Return the (x, y) coordinate for the center point of the cell that contains the specified text.  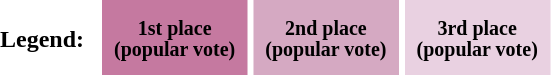
Legend: (48, 38)
2nd place(popular vote) (326, 38)
1st place(popular vote) (174, 38)
3rd place(popular vote) (478, 38)
